Extract the [x, y] coordinate from the center of the cell holding the provided text.  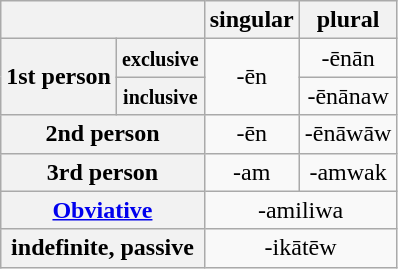
singular [252, 20]
-ēnāwāw [348, 134]
-amiliwa [300, 210]
inclusive [160, 96]
exclusive [160, 58]
-amwak [348, 172]
2nd person [102, 134]
-ēnānaw [348, 96]
Obviative [102, 210]
plural [348, 20]
1st person [59, 77]
-ikātēw [300, 248]
-ēnān [348, 58]
-am [252, 172]
indefinite, passive [102, 248]
3rd person [102, 172]
